Return the [x, y] coordinate for the center point of the cell that contains the specified text.  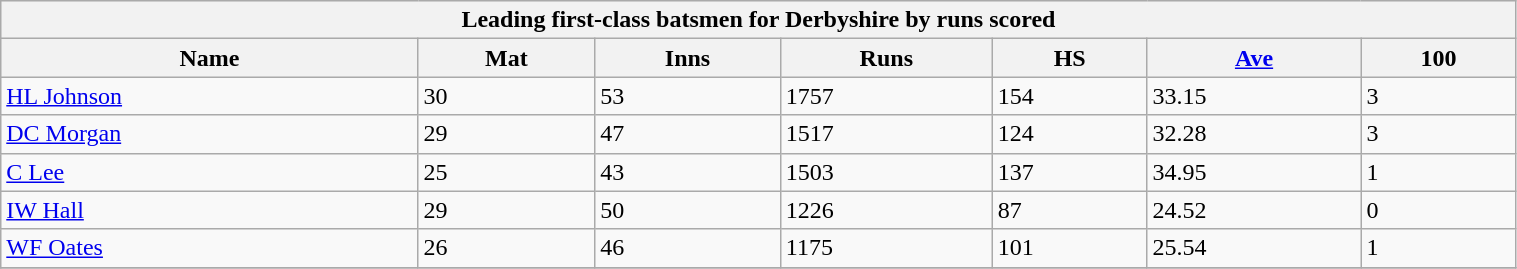
34.95 [1254, 172]
25.54 [1254, 248]
87 [1070, 210]
26 [506, 248]
Name [210, 58]
24.52 [1254, 210]
C Lee [210, 172]
IW Hall [210, 210]
1757 [886, 96]
HL Johnson [210, 96]
25 [506, 172]
124 [1070, 134]
Inns [688, 58]
43 [688, 172]
33.15 [1254, 96]
137 [1070, 172]
Mat [506, 58]
53 [688, 96]
46 [688, 248]
1226 [886, 210]
Runs [886, 58]
Ave [1254, 58]
1175 [886, 248]
47 [688, 134]
32.28 [1254, 134]
1503 [886, 172]
101 [1070, 248]
Leading first-class batsmen for Derbyshire by runs scored [758, 20]
DC Morgan [210, 134]
50 [688, 210]
HS [1070, 58]
100 [1438, 58]
30 [506, 96]
1517 [886, 134]
WF Oates [210, 248]
154 [1070, 96]
0 [1438, 210]
